Search for the cell housing the specified text and yield its (x, y) center coordinate. 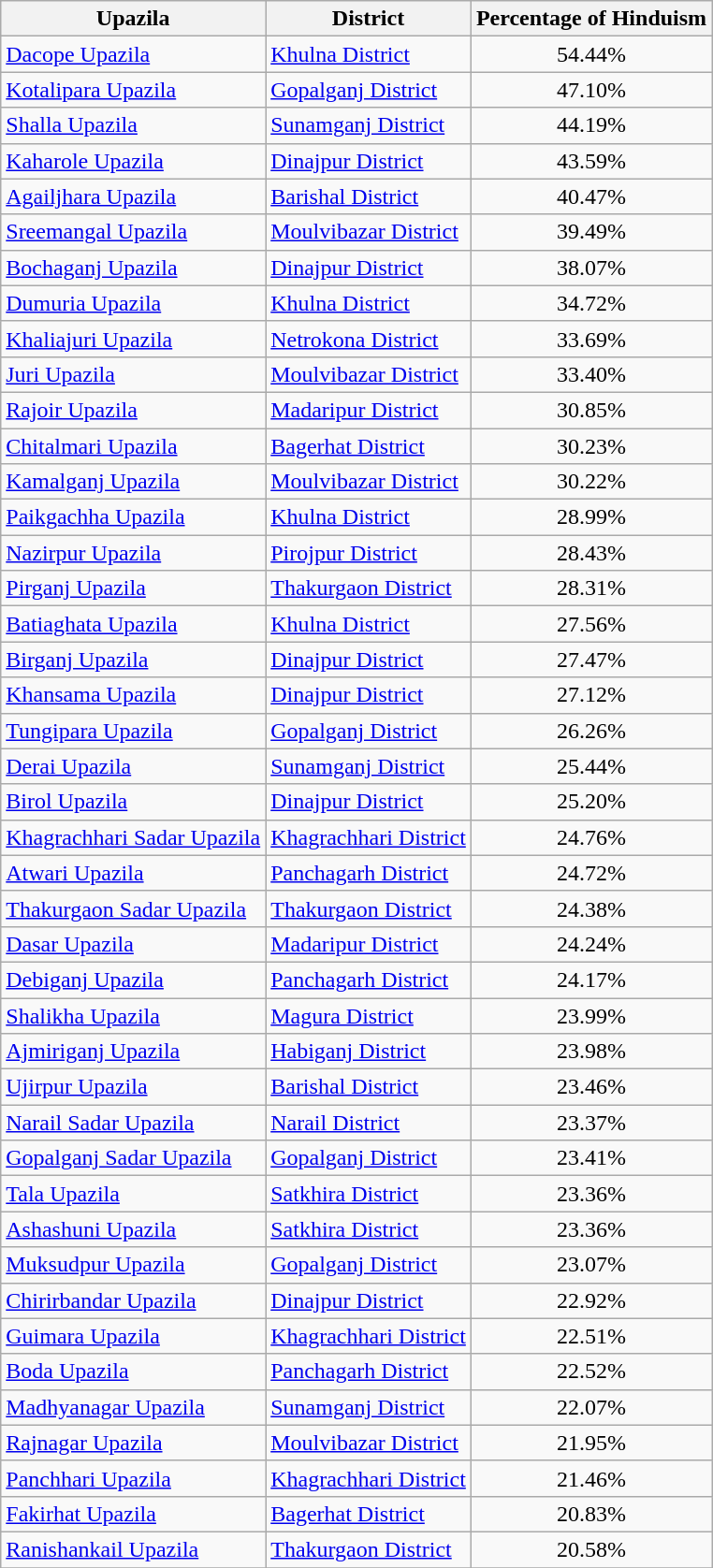
Ranishankail Upazila (133, 1549)
43.59% (591, 161)
Gopalganj Sadar Upazila (133, 1158)
Khaliajuri Upazila (133, 339)
Birol Upazila (133, 802)
44.19% (591, 125)
20.58% (591, 1549)
Tala Upazila (133, 1194)
Fakirhat Upazila (133, 1514)
54.44% (591, 54)
30.23% (591, 446)
24.24% (591, 944)
Kotalipara Upazila (133, 90)
Narail Sadar Upazila (133, 1123)
Ujirpur Upazila (133, 1087)
Magura District (369, 1015)
Rajoir Upazila (133, 410)
Netrokona District (369, 339)
Thakurgaon Sadar Upazila (133, 908)
Shalikha Upazila (133, 1015)
Ajmiriganj Upazila (133, 1052)
Rajnagar Upazila (133, 1443)
Sreemangal Upazila (133, 232)
Agailjhara Upazila (133, 196)
Percentage of Hinduism (591, 19)
Nazirpur Upazila (133, 553)
38.07% (591, 268)
Debiganj Upazila (133, 980)
Kamalganj Upazila (133, 482)
33.40% (591, 374)
Bochaganj Upazila (133, 268)
Shalla Upazila (133, 125)
22.52% (591, 1372)
Boda Upazila (133, 1372)
Upazila (133, 19)
22.51% (591, 1336)
Pirojpur District (369, 553)
Birganj Upazila (133, 660)
Tungipara Upazila (133, 731)
47.10% (591, 90)
Atwari Upazila (133, 873)
24.76% (591, 837)
Guimara Upazila (133, 1336)
Ashashuni Upazila (133, 1229)
Panchhari Upazila (133, 1478)
23.41% (591, 1158)
23.07% (591, 1265)
Dacope Upazila (133, 54)
34.72% (591, 303)
28.31% (591, 588)
26.26% (591, 731)
23.99% (591, 1015)
30.22% (591, 482)
District (369, 19)
33.69% (591, 339)
Juri Upazila (133, 374)
27.47% (591, 660)
Batiaghata Upazila (133, 624)
27.12% (591, 695)
27.56% (591, 624)
Habiganj District (369, 1052)
24.72% (591, 873)
21.46% (591, 1478)
23.98% (591, 1052)
24.38% (591, 908)
Pirganj Upazila (133, 588)
25.44% (591, 766)
22.92% (591, 1300)
Khansama Upazila (133, 695)
Khagrachhari Sadar Upazila (133, 837)
23.37% (591, 1123)
Madhyanagar Upazila (133, 1407)
30.85% (591, 410)
Paikgachha Upazila (133, 517)
23.46% (591, 1087)
Derai Upazila (133, 766)
20.83% (591, 1514)
21.95% (591, 1443)
25.20% (591, 802)
Kaharole Upazila (133, 161)
Narail District (369, 1123)
Dumuria Upazila (133, 303)
22.07% (591, 1407)
24.17% (591, 980)
39.49% (591, 232)
28.43% (591, 553)
Chitalmari Upazila (133, 446)
Dasar Upazila (133, 944)
Muksudpur Upazila (133, 1265)
40.47% (591, 196)
28.99% (591, 517)
Chirirbandar Upazila (133, 1300)
